Capture the cell that displays the provided text and extract its [X, Y] central coordinate. 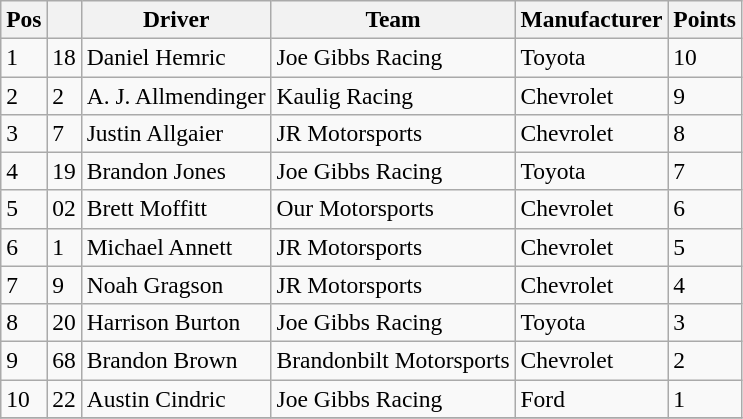
Points [705, 19]
Driver [176, 19]
Brandonbilt Motorsports [393, 360]
Harrison Burton [176, 322]
Justin Allgaier [176, 133]
Michael Annett [176, 247]
68 [64, 360]
Austin Cindric [176, 398]
A. J. Allmendinger [176, 95]
Brandon Jones [176, 171]
Daniel Hemric [176, 57]
20 [64, 322]
Manufacturer [592, 19]
Our Motorsports [393, 209]
Noah Gragson [176, 285]
Ford [592, 398]
Brandon Brown [176, 360]
Pos [24, 19]
Brett Moffitt [176, 209]
22 [64, 398]
Kaulig Racing [393, 95]
18 [64, 57]
19 [64, 171]
02 [64, 209]
Team [393, 19]
